From the cell containing the given text, extract its center point as (X, Y) coordinate. 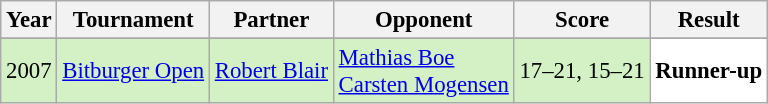
Robert Blair (271, 72)
Mathias Boe Carsten Mogensen (424, 72)
Tournament (134, 20)
Opponent (424, 20)
Partner (271, 20)
2007 (29, 72)
Runner-up (708, 72)
Bitburger Open (134, 72)
Score (582, 20)
Year (29, 20)
Result (708, 20)
17–21, 15–21 (582, 72)
